Determine the [X, Y] coordinate at the center of the cell enclosing the given text.  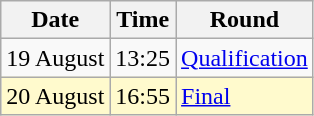
Final [245, 96]
Qualification [245, 58]
Time [143, 20]
19 August [56, 58]
Date [56, 20]
20 August [56, 96]
Round [245, 20]
16:55 [143, 96]
13:25 [143, 58]
